Pinpoint the cell where the given text exists, returning its [x, y] midpoint coordinate. 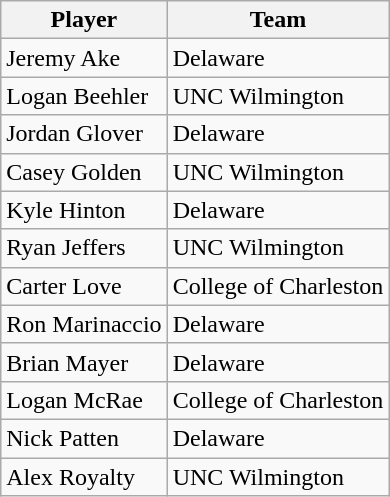
Team [278, 20]
Logan McRae [84, 400]
Ryan Jeffers [84, 248]
Alex Royalty [84, 477]
Carter Love [84, 286]
Jordan Glover [84, 134]
Brian Mayer [84, 362]
Jeremy Ake [84, 58]
Nick Patten [84, 438]
Logan Beehler [84, 96]
Kyle Hinton [84, 210]
Ron Marinaccio [84, 324]
Casey Golden [84, 172]
Player [84, 20]
